Return the (x, y) coordinate for the center point of the cell that contains the specified text.  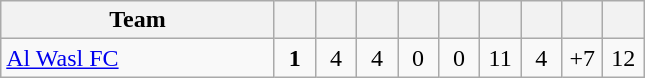
Al Wasl FC (138, 58)
1 (294, 58)
Team (138, 20)
+7 (582, 58)
11 (500, 58)
12 (624, 58)
